Pinpoint the cell where the given text exists, returning its [x, y] midpoint coordinate. 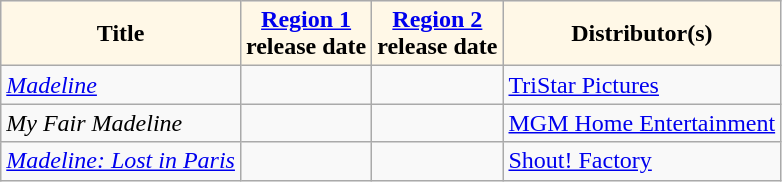
Distributor(s) [642, 34]
My Fair Madeline [121, 123]
Madeline: Lost in Paris [121, 161]
Madeline [121, 85]
Title [121, 34]
Region 2release date [438, 34]
MGM Home Entertainment [642, 123]
Region 1release date [306, 34]
TriStar Pictures [642, 85]
Shout! Factory [642, 161]
